Scan for the cell matching the given text and deliver its [X, Y] coordinate at center. 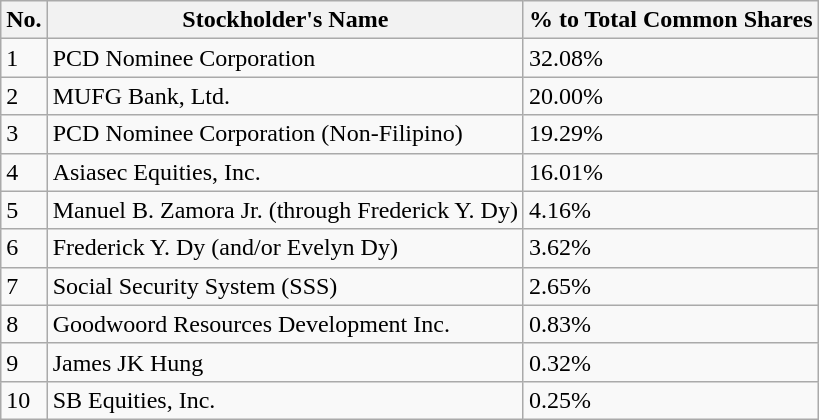
2.65% [670, 286]
0.32% [670, 362]
MUFG Bank, Ltd. [285, 96]
% to Total Common Shares [670, 20]
8 [24, 324]
3 [24, 134]
4 [24, 172]
7 [24, 286]
9 [24, 362]
No. [24, 20]
Manuel B. Zamora Jr. (through Frederick Y. Dy) [285, 210]
Social Security System (SSS) [285, 286]
5 [24, 210]
10 [24, 400]
Frederick Y. Dy (and/or Evelyn Dy) [285, 248]
SB Equities, Inc. [285, 400]
Stockholder's Name [285, 20]
1 [24, 58]
16.01% [670, 172]
0.83% [670, 324]
PCD Nominee Corporation (Non-Filipino) [285, 134]
3.62% [670, 248]
Goodwoord Resources Development Inc. [285, 324]
Asiasec Equities, Inc. [285, 172]
0.25% [670, 400]
4.16% [670, 210]
PCD Nominee Corporation [285, 58]
20.00% [670, 96]
2 [24, 96]
James JK Hung [285, 362]
6 [24, 248]
32.08% [670, 58]
19.29% [670, 134]
